Return (x, y) of the center of cell containing provided text 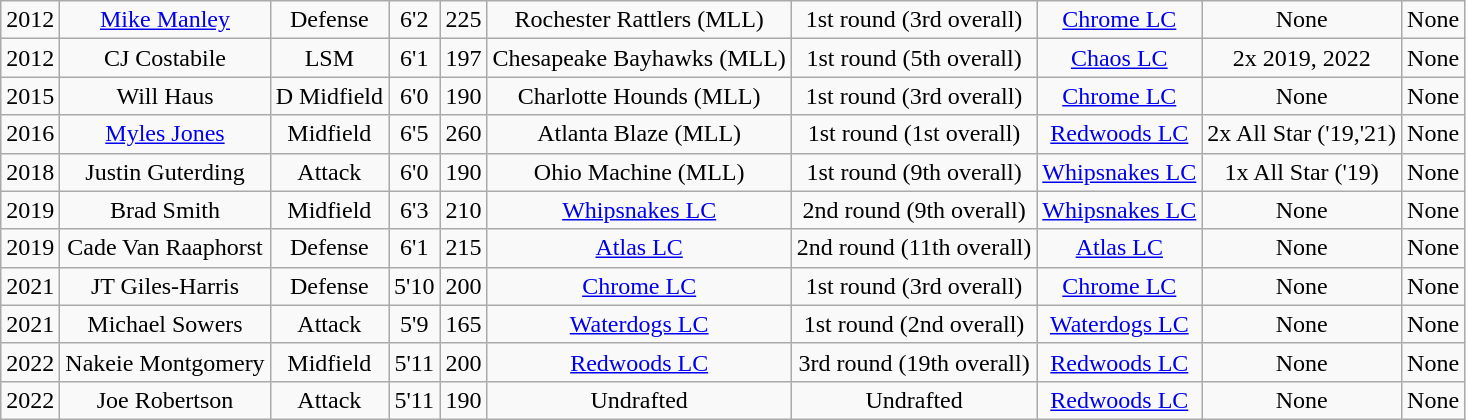
165 (464, 324)
2x 2019, 2022 (1302, 58)
Nakeie Montgomery (165, 362)
Ohio Machine (MLL) (639, 172)
6'3 (414, 210)
Brad Smith (165, 210)
6'2 (414, 20)
1st round (1st overall) (914, 134)
2x All Star ('19,'21) (1302, 134)
260 (464, 134)
2nd round (9th overall) (914, 210)
215 (464, 248)
Joe Robertson (165, 400)
Chesapeake Bayhawks (MLL) (639, 58)
2015 (30, 96)
Will Haus (165, 96)
Michael Sowers (165, 324)
D Midfield (329, 96)
3rd round (19th overall) (914, 362)
5'10 (414, 286)
CJ Costabile (165, 58)
Justin Guterding (165, 172)
225 (464, 20)
2018 (30, 172)
197 (464, 58)
Atlanta Blaze (MLL) (639, 134)
Chaos LC (1120, 58)
Rochester Rattlers (MLL) (639, 20)
2nd round (11th overall) (914, 248)
1x All Star ('19) (1302, 172)
210 (464, 210)
Mike Manley (165, 20)
LSM (329, 58)
JT Giles-Harris (165, 286)
Charlotte Hounds (MLL) (639, 96)
6'5 (414, 134)
1st round (5th overall) (914, 58)
5'9 (414, 324)
Myles Jones (165, 134)
Cade Van Raaphorst (165, 248)
2016 (30, 134)
1st round (9th overall) (914, 172)
1st round (2nd overall) (914, 324)
